Identify which cell holds the provided text, then report its (x, y) central coordinate. 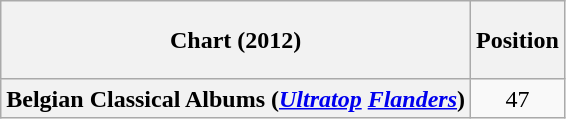
Belgian Classical Albums (Ultratop Flanders) (236, 98)
Chart (2012) (236, 40)
47 (518, 98)
Position (518, 40)
